Pinpoint the cell where the given text exists, returning its [X, Y] midpoint coordinate. 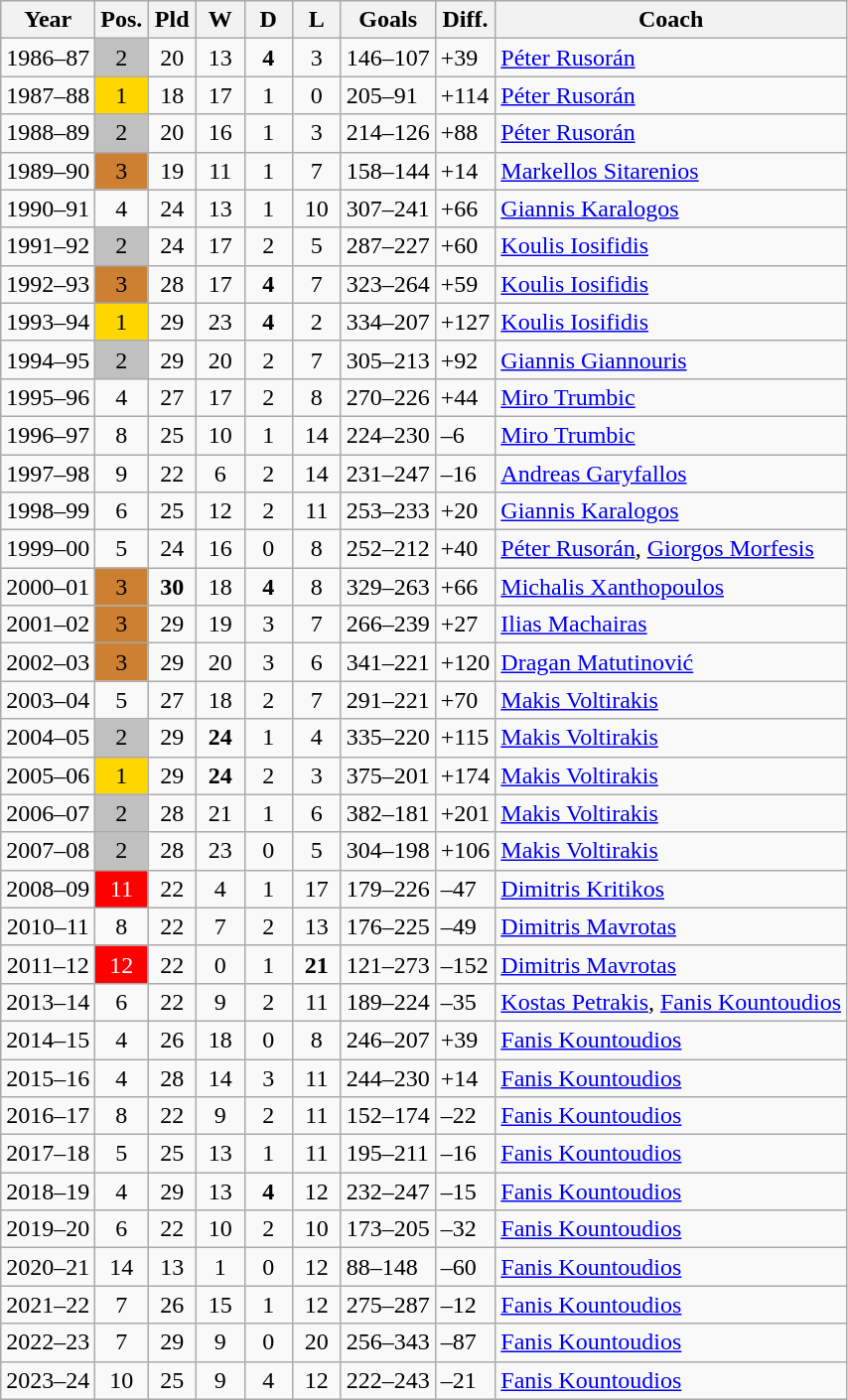
–21 [465, 1380]
1999–00 [48, 549]
253–233 [387, 511]
1994–95 [48, 359]
1993–94 [48, 322]
1998–99 [48, 511]
+88 [465, 133]
2021–22 [48, 1305]
–60 [465, 1267]
Kostas Petrakis, Fanis Kountoudios [671, 1002]
152–174 [387, 1116]
Ilias Machairas [671, 625]
252–212 [387, 549]
179–226 [387, 889]
305–213 [387, 359]
382–181 [387, 813]
231–247 [387, 474]
+115 [465, 738]
2000–01 [48, 587]
+120 [465, 662]
224–230 [387, 435]
158–144 [387, 171]
121–273 [387, 964]
2004–05 [48, 738]
1988–89 [48, 133]
329–263 [387, 587]
195–211 [387, 1154]
Diff. [465, 20]
1987–88 [48, 95]
256–343 [387, 1342]
2001–02 [48, 625]
2006–07 [48, 813]
+106 [465, 851]
–22 [465, 1116]
–152 [465, 964]
323–264 [387, 284]
+127 [465, 322]
176–225 [387, 926]
2005–06 [48, 775]
2023–24 [48, 1380]
+114 [465, 95]
2002–03 [48, 662]
Goals [387, 20]
2010–11 [48, 926]
214–126 [387, 133]
+92 [465, 359]
–15 [465, 1191]
15 [220, 1305]
222–243 [387, 1380]
2007–08 [48, 851]
1992–93 [48, 284]
335–220 [387, 738]
232–247 [387, 1191]
Péter Rusorán, Giorgos Morfesis [671, 549]
2013–14 [48, 1002]
1997–98 [48, 474]
–35 [465, 1002]
1995–96 [48, 397]
2016–17 [48, 1116]
+60 [465, 246]
L [318, 20]
Michalis Xanthopoulos [671, 587]
266–239 [387, 625]
Markellos Sitarenios [671, 171]
Dimitris Kritikos [671, 889]
2011–12 [48, 964]
Pos. [121, 20]
2008–09 [48, 889]
–47 [465, 889]
1989–90 [48, 171]
341–221 [387, 662]
1991–92 [48, 246]
Dragan Matutinović [671, 662]
275–287 [387, 1305]
+44 [465, 397]
307–241 [387, 209]
2018–19 [48, 1191]
–6 [465, 435]
2020–21 [48, 1267]
+59 [465, 284]
–32 [465, 1229]
244–230 [387, 1077]
2003–04 [48, 700]
Giannis Giannouris [671, 359]
1990–91 [48, 209]
205–91 [387, 95]
+201 [465, 813]
375–201 [387, 775]
D [268, 20]
1986–87 [48, 58]
+40 [465, 549]
2022–23 [48, 1342]
173–205 [387, 1229]
Andreas Garyfallos [671, 474]
146–107 [387, 58]
2017–18 [48, 1154]
2014–15 [48, 1040]
–49 [465, 926]
+20 [465, 511]
304–198 [387, 851]
287–227 [387, 246]
2015–16 [48, 1077]
1996–97 [48, 435]
W [220, 20]
+174 [465, 775]
334–207 [387, 322]
291–221 [387, 700]
2019–20 [48, 1229]
30 [173, 587]
–87 [465, 1342]
Pld [173, 20]
Year [48, 20]
88–148 [387, 1267]
–12 [465, 1305]
+27 [465, 625]
Coach [671, 20]
246–207 [387, 1040]
+70 [465, 700]
270–226 [387, 397]
189–224 [387, 1002]
